Capture the cell that displays the provided text and extract its [x, y] central coordinate. 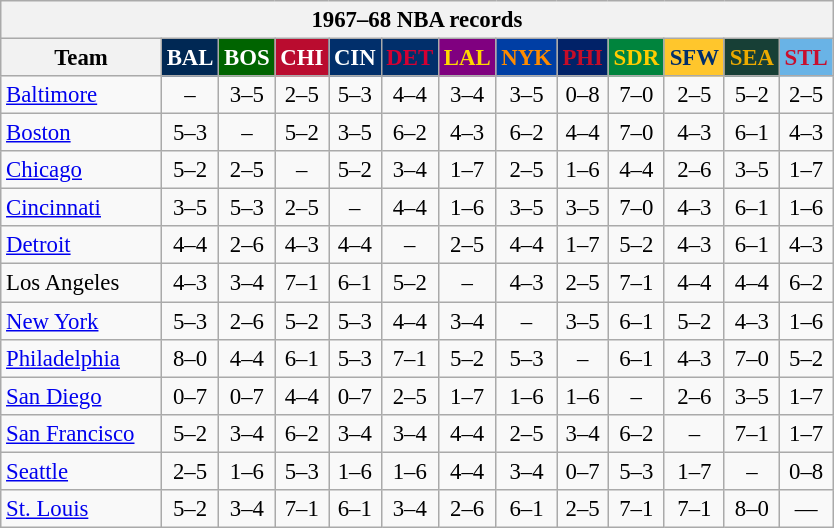
St. Louis [82, 509]
Baltimore [82, 95]
CHI [302, 58]
Team [82, 58]
SEA [752, 58]
San Diego [82, 396]
NYK [526, 58]
STL [806, 58]
Cincinnati [82, 208]
DET [410, 58]
Seattle [82, 471]
San Francisco [82, 433]
— [806, 509]
PHI [582, 58]
Boston [82, 133]
SFW [694, 58]
SDR [636, 58]
Chicago [82, 170]
New York [82, 321]
Philadelphia [82, 358]
LAL [466, 58]
CIN [355, 58]
Los Angeles [82, 283]
BOS [247, 58]
BAL [190, 58]
Detroit [82, 245]
1967–68 NBA records [417, 20]
